Scan for the cell matching the given text and deliver its (x, y) coordinate at center. 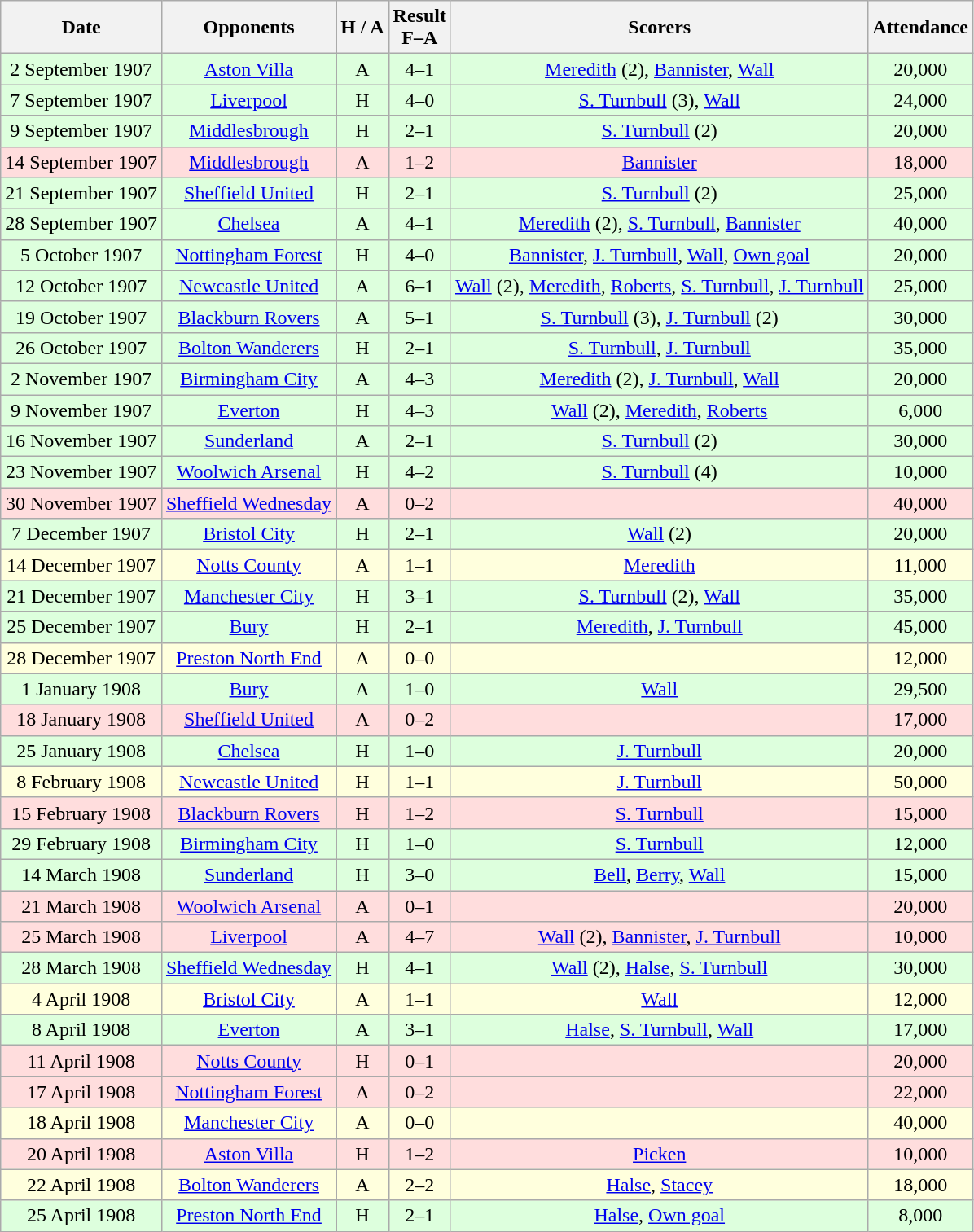
Picken (660, 1154)
Wall (2), Halse, S. Turnbull (660, 968)
8 February 1908 (81, 782)
Attendance (920, 28)
Meredith, J. Turnbull (660, 627)
Wall (2), Bannister, J. Turnbull (660, 937)
S. Turnbull (3), J. Turnbull (2) (660, 317)
45,000 (920, 627)
5–1 (419, 317)
Halse, Stacey (660, 1185)
S. Turnbull, J. Turnbull (660, 348)
8 April 1908 (81, 1030)
14 September 1907 (81, 162)
Date (81, 28)
25 January 1908 (81, 751)
Meredith (660, 565)
23 November 1907 (81, 472)
2 September 1907 (81, 69)
24,000 (920, 100)
21 December 1907 (81, 596)
14 March 1908 (81, 875)
20 April 1908 (81, 1154)
50,000 (920, 782)
Bannister (660, 162)
21 March 1908 (81, 906)
11 April 1908 (81, 1061)
Wall (2), Meredith, Roberts (660, 410)
7 September 1907 (81, 100)
Wall (2) (660, 534)
16 November 1907 (81, 441)
2–2 (419, 1185)
30 November 1907 (81, 503)
9 September 1907 (81, 131)
7 December 1907 (81, 534)
26 October 1907 (81, 348)
4–2 (419, 472)
Bell, Berry, Wall (660, 875)
3–0 (419, 875)
28 September 1907 (81, 224)
22,000 (920, 1092)
Opponents (248, 28)
28 March 1908 (81, 968)
18 January 1908 (81, 720)
25 April 1908 (81, 1216)
12 October 1907 (81, 286)
S. Turnbull (3), Wall (660, 100)
15 February 1908 (81, 813)
17 April 1908 (81, 1092)
6,000 (920, 410)
18 April 1908 (81, 1123)
6–1 (419, 286)
4 April 1908 (81, 999)
11,000 (920, 565)
25 December 1907 (81, 627)
22 April 1908 (81, 1185)
Scorers (660, 28)
8,000 (920, 1216)
29 February 1908 (81, 844)
1 January 1908 (81, 689)
ResultF–A (419, 28)
4–7 (419, 937)
19 October 1907 (81, 317)
2 November 1907 (81, 379)
Meredith (2), J. Turnbull, Wall (660, 379)
Bannister, J. Turnbull, Wall, Own goal (660, 255)
H / A (362, 28)
Halse, S. Turnbull, Wall (660, 1030)
5 October 1907 (81, 255)
Meredith (2), Bannister, Wall (660, 69)
Wall (2), Meredith, Roberts, S. Turnbull, J. Turnbull (660, 286)
S. Turnbull (2), Wall (660, 596)
Halse, Own goal (660, 1216)
25 March 1908 (81, 937)
9 November 1907 (81, 410)
21 September 1907 (81, 193)
28 December 1907 (81, 658)
14 December 1907 (81, 565)
29,500 (920, 689)
S. Turnbull (4) (660, 472)
Meredith (2), S. Turnbull, Bannister (660, 224)
